From the cell containing the given text, extract its center point as (X, Y) coordinate. 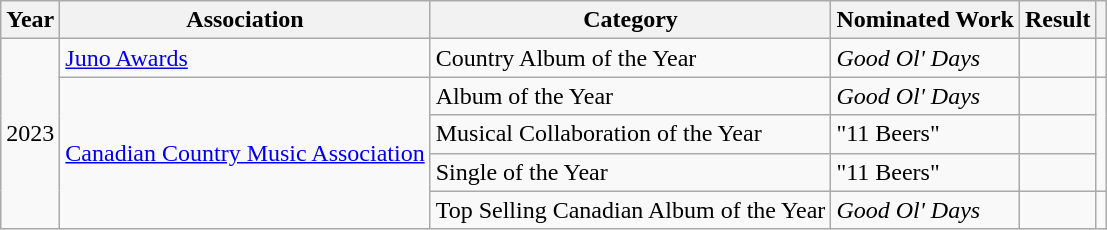
Category (630, 20)
Result (1058, 20)
Association (245, 20)
Nominated Work (926, 20)
Album of the Year (630, 96)
Single of the Year (630, 172)
Country Album of the Year (630, 58)
Musical Collaboration of the Year (630, 134)
Year (30, 20)
2023 (30, 134)
Canadian Country Music Association (245, 153)
Juno Awards (245, 58)
Top Selling Canadian Album of the Year (630, 210)
